Provide the [x, y] coordinate of the cell's center where the given text is located.  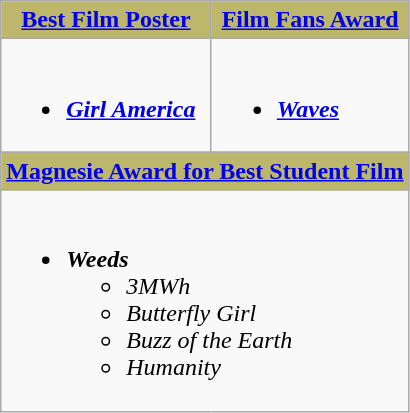
Girl America [106, 96]
Film Fans Award [310, 20]
Waves [310, 96]
Weeds3MWhButterfly GirlBuzz of the EarthHumanity [205, 300]
Best Film Poster [106, 20]
Magnesie Award for Best Student Film [205, 171]
